Find where the given text appears and provide that cell's center as (X, Y) coordinate. 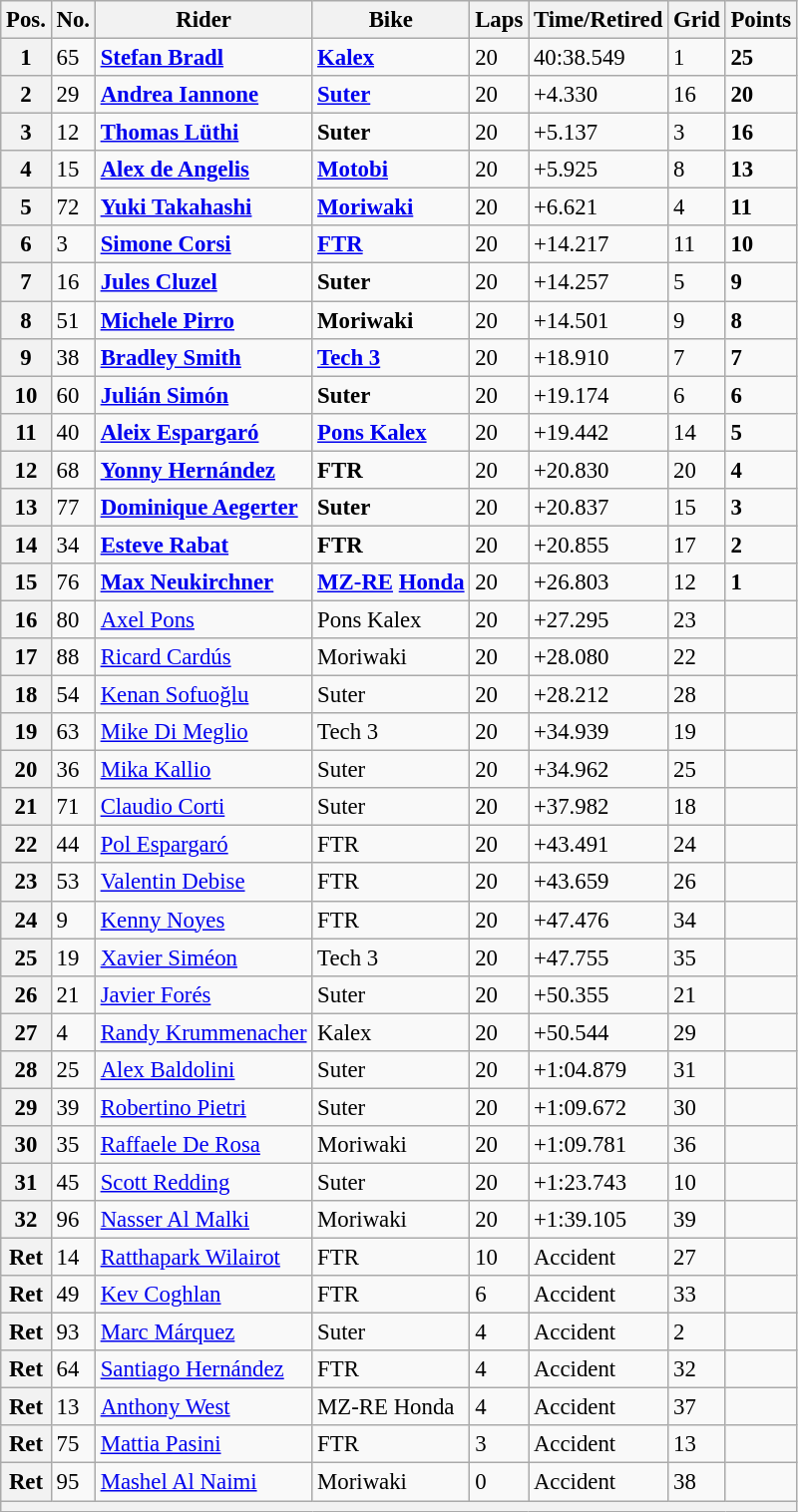
Xavier Siméon (203, 957)
Simone Corsi (203, 244)
75 (73, 1445)
Claudio Corti (203, 807)
+43.659 (598, 883)
+47.755 (598, 957)
80 (73, 619)
Points (760, 20)
65 (73, 58)
Laps (499, 20)
77 (73, 508)
Robertino Pietri (203, 1107)
+27.295 (598, 619)
Stefan Bradl (203, 58)
Andrea Iannone (203, 95)
Nasser Al Malki (203, 1220)
+5.137 (598, 133)
Thomas Lüthi (203, 133)
44 (73, 845)
+14.257 (598, 282)
96 (73, 1220)
+5.925 (598, 170)
+6.621 (598, 207)
Kenny Noyes (203, 920)
Esteve Rabat (203, 545)
+43.491 (598, 845)
Yonny Hernández (203, 470)
60 (73, 395)
+1:04.879 (598, 1070)
63 (73, 732)
+1:39.105 (598, 1220)
Raffaele De Rosa (203, 1145)
Time/Retired (598, 20)
+47.476 (598, 920)
Dominique Aegerter (203, 508)
93 (73, 1332)
+34.939 (598, 732)
Ratthapark Wilairot (203, 1258)
Julián Simón (203, 395)
+1:23.743 (598, 1182)
Yuki Takahashi (203, 207)
76 (73, 582)
Grid (696, 20)
45 (73, 1182)
Rider (203, 20)
+14.217 (598, 244)
Marc Márquez (203, 1332)
53 (73, 883)
Motobi (391, 170)
+37.982 (598, 807)
Pos. (26, 20)
49 (73, 1295)
Ricard Cardús (203, 657)
+20.855 (598, 545)
+28.212 (598, 695)
+20.830 (598, 470)
Jules Cluzel (203, 282)
95 (73, 1482)
Bradley Smith (203, 357)
+1:09.672 (598, 1107)
88 (73, 657)
0 (499, 1482)
Alex de Angelis (203, 170)
+20.837 (598, 508)
Michele Pirro (203, 320)
Javier Forés (203, 994)
+18.910 (598, 357)
40:38.549 (598, 58)
+4.330 (598, 95)
Mike Di Meglio (203, 732)
37 (696, 1407)
Valentin Debise (203, 883)
Mashel Al Naimi (203, 1482)
Bike (391, 20)
33 (696, 1295)
Alex Baldolini (203, 1070)
Mika Kallio (203, 770)
+14.501 (598, 320)
51 (73, 320)
+50.544 (598, 1032)
Axel Pons (203, 619)
54 (73, 695)
+19.442 (598, 432)
+1:09.781 (598, 1145)
Mattia Pasini (203, 1445)
Max Neukirchner (203, 582)
Anthony West (203, 1407)
No. (73, 20)
Kev Coghlan (203, 1295)
72 (73, 207)
+26.803 (598, 582)
Randy Krummenacher (203, 1032)
+19.174 (598, 395)
68 (73, 470)
+50.355 (598, 994)
71 (73, 807)
40 (73, 432)
Kenan Sofuoğlu (203, 695)
64 (73, 1369)
Scott Redding (203, 1182)
+28.080 (598, 657)
+34.962 (598, 770)
Santiago Hernández (203, 1369)
Pol Espargaró (203, 845)
Aleix Espargaró (203, 432)
